Return the [X, Y] coordinate for the center point of the cell that contains the specified text.  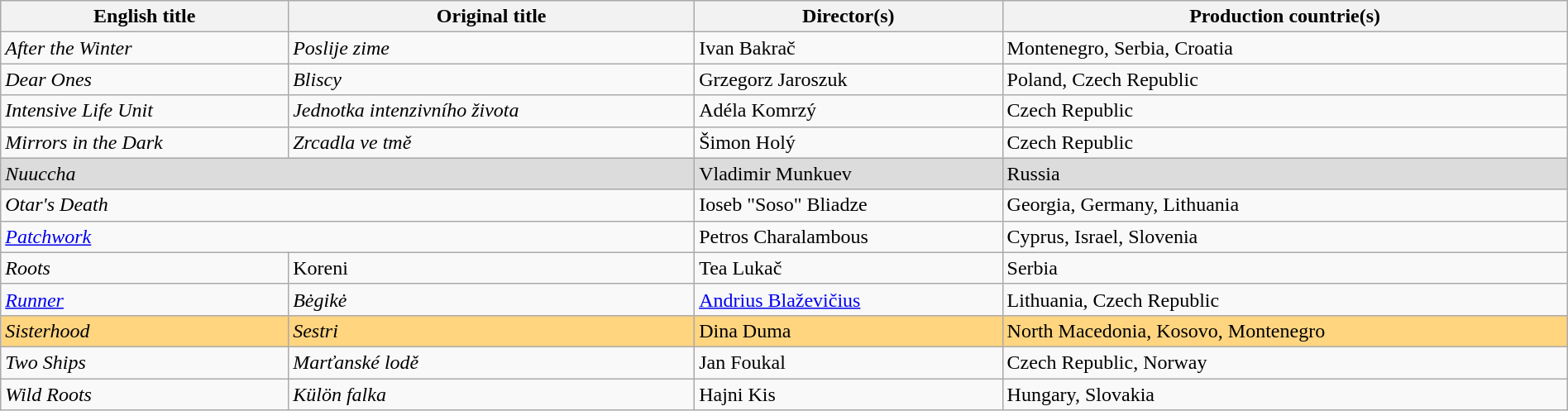
Hungary, Slovakia [1285, 394]
Koreni [491, 268]
Wild Roots [145, 394]
Roots [145, 268]
Jan Foukal [849, 362]
Jednotka intenzivního života [491, 111]
English title [145, 17]
Marťanské lodě [491, 362]
Poland, Czech Republic [1285, 79]
Vladimir Munkuev [849, 174]
Tea Lukač [849, 268]
Director(s) [849, 17]
Adéla Komrzý [849, 111]
Two Ships [145, 362]
Bėgikė [491, 299]
Zrcadla ve tmě [491, 142]
Petros Charalambous [849, 237]
Russia [1285, 174]
Original title [491, 17]
Czech Republic, Norway [1285, 362]
Patchwork [347, 237]
Cyprus, Israel, Slovenia [1285, 237]
Sestri [491, 331]
Bliscy [491, 79]
Georgia, Germany, Lithuania [1285, 205]
Mirrors in the Dark [145, 142]
Production countrie(s) [1285, 17]
Sisterhood [145, 331]
Hajni Kis [849, 394]
Külön falka [491, 394]
Dear Ones [145, 79]
Grzegorz Jaroszuk [849, 79]
Runner [145, 299]
North Macedonia, Kosovo, Montenegro [1285, 331]
Dina Duma [849, 331]
Ioseb "Soso" Bliadze [849, 205]
Intensive Life Unit [145, 111]
Šimon Holý [849, 142]
Otar's Death [347, 205]
Lithuania, Czech Republic [1285, 299]
Andrius Blaževičius [849, 299]
After the Winter [145, 48]
Nuuccha [347, 174]
Serbia [1285, 268]
Montenegro, Serbia, Croatia [1285, 48]
Ivan Bakrač [849, 48]
Poslije zime [491, 48]
